Scan for the cell matching the given text and deliver its [X, Y] coordinate at center. 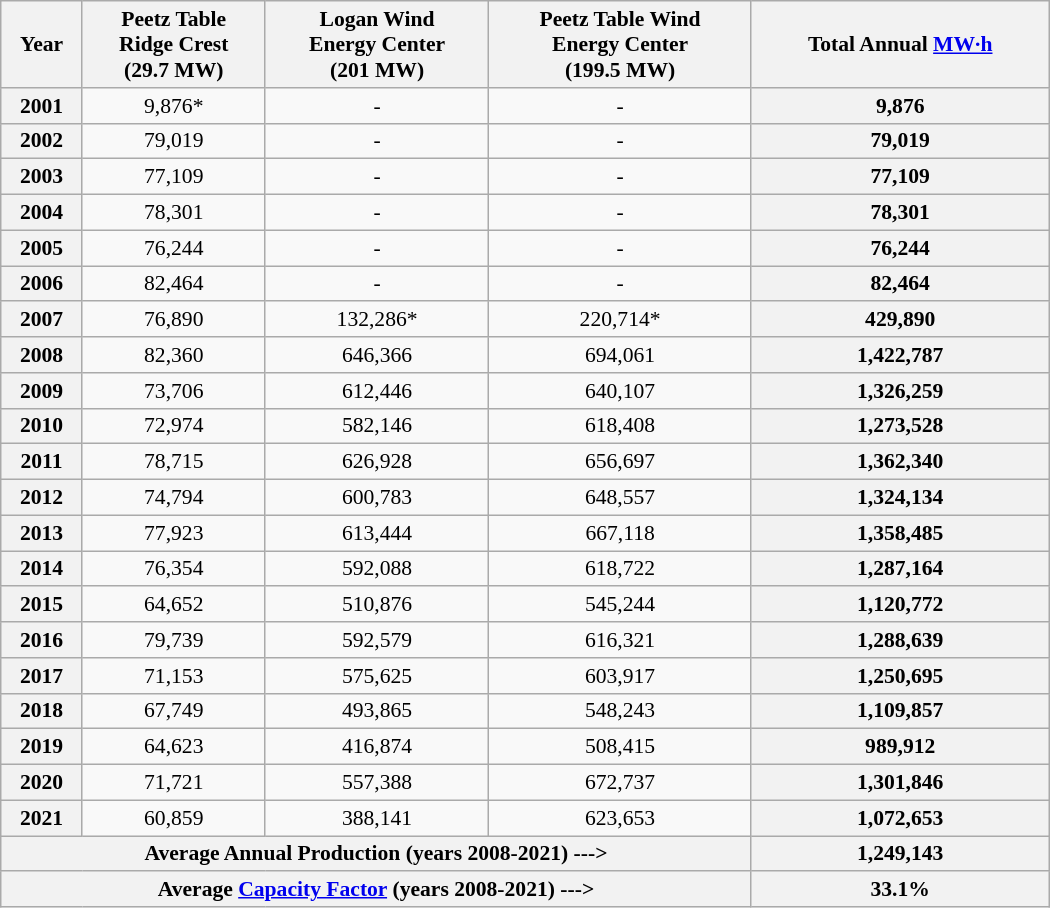
612,446 [377, 391]
2017 [42, 676]
1,072,653 [900, 818]
132,286* [377, 320]
33.1% [900, 890]
592,088 [377, 569]
694,061 [620, 355]
Average Annual Production (years 2008-2021) ---> [376, 854]
592,579 [377, 640]
388,141 [377, 818]
1,249,143 [900, 854]
71,153 [174, 676]
2021 [42, 818]
1,120,772 [900, 605]
640,107 [620, 391]
1,287,164 [900, 569]
557,388 [377, 783]
582,146 [377, 426]
2003 [42, 177]
2019 [42, 747]
1,109,857 [900, 711]
9,876* [174, 106]
1,273,528 [900, 426]
Year [42, 44]
2015 [42, 605]
508,415 [620, 747]
60,859 [174, 818]
2005 [42, 248]
618,722 [620, 569]
1,301,846 [900, 783]
76,890 [174, 320]
656,697 [620, 462]
548,243 [620, 711]
493,865 [377, 711]
603,917 [620, 676]
Total Annual MW·h [900, 44]
9,876 [900, 106]
2018 [42, 711]
2009 [42, 391]
623,653 [620, 818]
71,721 [174, 783]
2014 [42, 569]
73,706 [174, 391]
1,250,695 [900, 676]
Peetz TableRidge Crest(29.7 MW) [174, 44]
1,326,259 [900, 391]
575,625 [377, 676]
429,890 [900, 320]
416,874 [377, 747]
1,324,134 [900, 498]
220,714* [620, 320]
1,288,639 [900, 640]
76,354 [174, 569]
1,362,340 [900, 462]
2010 [42, 426]
2001 [42, 106]
64,652 [174, 605]
600,783 [377, 498]
646,366 [377, 355]
Average Capacity Factor (years 2008-2021) ---> [376, 890]
77,923 [174, 533]
613,444 [377, 533]
616,321 [620, 640]
2007 [42, 320]
989,912 [900, 747]
1,422,787 [900, 355]
72,974 [174, 426]
2008 [42, 355]
510,876 [377, 605]
67,749 [174, 711]
2012 [42, 498]
2016 [42, 640]
Logan WindEnergy Center(201 MW) [377, 44]
2013 [42, 533]
648,557 [620, 498]
545,244 [620, 605]
64,623 [174, 747]
78,715 [174, 462]
82,360 [174, 355]
1,358,485 [900, 533]
667,118 [620, 533]
Peetz Table WindEnergy Center(199.5 MW) [620, 44]
672,737 [620, 783]
618,408 [620, 426]
2020 [42, 783]
2011 [42, 462]
2002 [42, 141]
2006 [42, 284]
74,794 [174, 498]
2004 [42, 213]
626,928 [377, 462]
79,739 [174, 640]
